Determine the (x, y) coordinate at the center of the cell enclosing the given text.  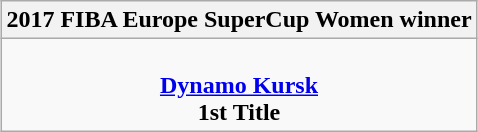
2017 FIBA Europe SuperCup Women winner (239, 20)
Dynamo Kursk 1st Title (239, 85)
